Scan for the cell matching the given text and deliver its (x, y) coordinate at center. 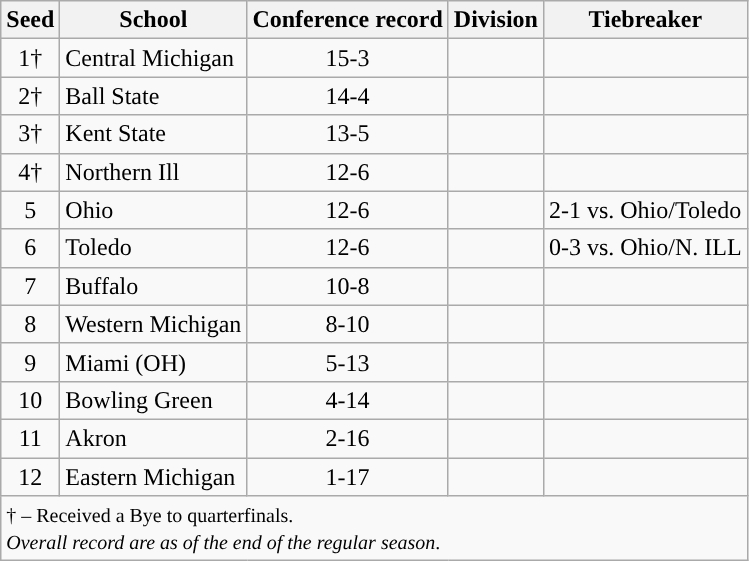
Ohio (154, 210)
Ball State (154, 96)
2-1 vs. Ohio/Toledo (645, 210)
Eastern Michigan (154, 477)
3† (30, 134)
7 (30, 286)
Western Michigan (154, 324)
5-13 (348, 362)
Northern Ill (154, 172)
Division (496, 20)
2-16 (348, 438)
Conference record (348, 20)
1† (30, 58)
9 (30, 362)
4-14 (348, 400)
Kent State (154, 134)
8-10 (348, 324)
0-3 vs. Ohio/N. ILL (645, 248)
Bowling Green (154, 400)
4† (30, 172)
School (154, 20)
Akron (154, 438)
† – Received a Bye to quarterfinals. Overall record are as of the end of the regular season. (374, 528)
10-8 (348, 286)
Toledo (154, 248)
10 (30, 400)
5 (30, 210)
1-17 (348, 477)
Central Michigan (154, 58)
12 (30, 477)
Seed (30, 20)
14-4 (348, 96)
Buffalo (154, 286)
8 (30, 324)
6 (30, 248)
Miami (OH) (154, 362)
13-5 (348, 134)
11 (30, 438)
2† (30, 96)
15-3 (348, 58)
Tiebreaker (645, 20)
